From the cell containing the given text, extract its center point as [x, y] coordinate. 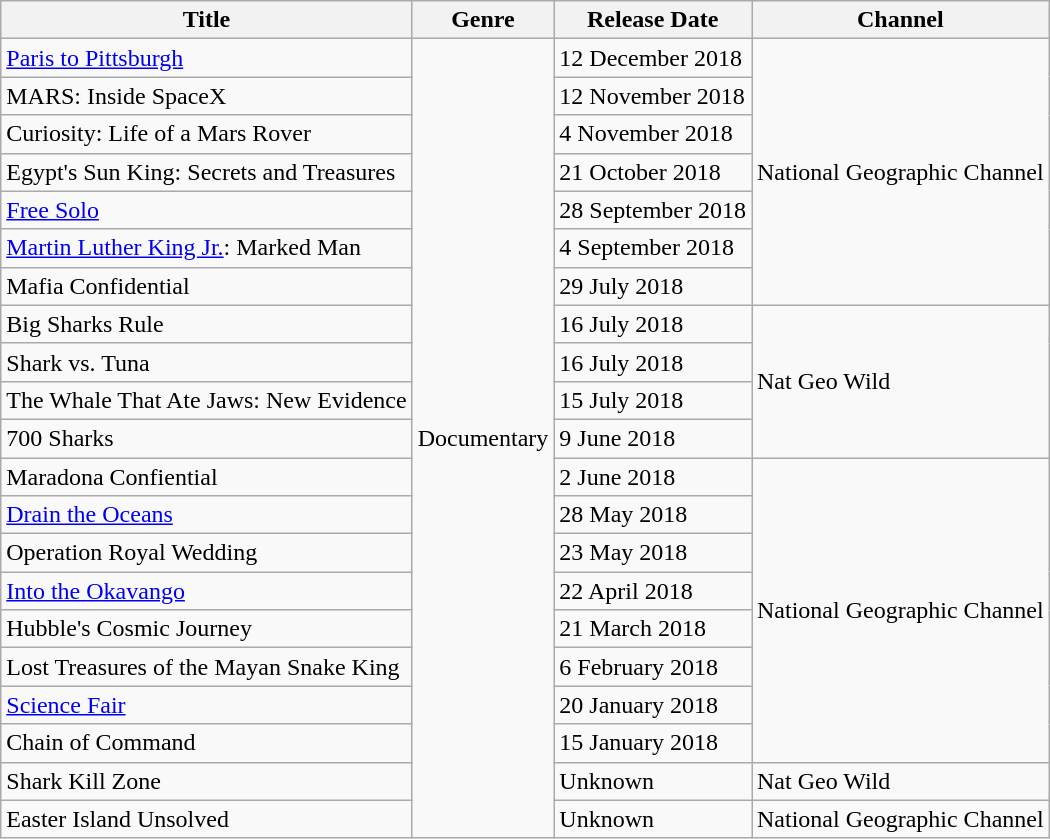
The Whale That Ate Jaws: New Evidence [206, 400]
Curiosity: Life of a Mars Rover [206, 134]
Easter Island Unsolved [206, 819]
12 November 2018 [653, 96]
20 January 2018 [653, 705]
Egypt's Sun King: Secrets and Treasures [206, 172]
15 January 2018 [653, 743]
Hubble's Cosmic Journey [206, 629]
Martin Luther King Jr.: Marked Man [206, 248]
Mafia Confidential [206, 286]
700 Sharks [206, 438]
4 November 2018 [653, 134]
21 March 2018 [653, 629]
12 December 2018 [653, 58]
Chain of Command [206, 743]
Genre [483, 20]
Shark vs. Tuna [206, 362]
Science Fair [206, 705]
Shark Kill Zone [206, 781]
MARS: Inside SpaceX [206, 96]
28 September 2018 [653, 210]
15 July 2018 [653, 400]
Paris to Pittsburgh [206, 58]
2 June 2018 [653, 477]
Maradona Confiential [206, 477]
Lost Treasures of the Mayan Snake King [206, 667]
29 July 2018 [653, 286]
21 October 2018 [653, 172]
Big Sharks Rule [206, 324]
Operation Royal Wedding [206, 553]
Drain the Oceans [206, 515]
Free Solo [206, 210]
28 May 2018 [653, 515]
Into the Okavango [206, 591]
Channel [901, 20]
9 June 2018 [653, 438]
Release Date [653, 20]
Documentary [483, 438]
4 September 2018 [653, 248]
Title [206, 20]
23 May 2018 [653, 553]
22 April 2018 [653, 591]
6 February 2018 [653, 667]
